From the cell containing the given text, extract its center point as (X, Y) coordinate. 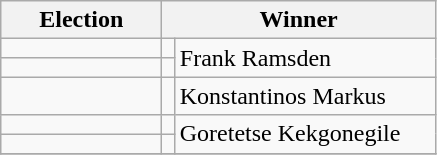
Goretetse Kekgonegile (304, 134)
Frank Ramsden (304, 58)
Election (82, 20)
Konstantinos Markus (304, 96)
Winner (299, 20)
